Scan for the cell matching the given text and deliver its [X, Y] coordinate at center. 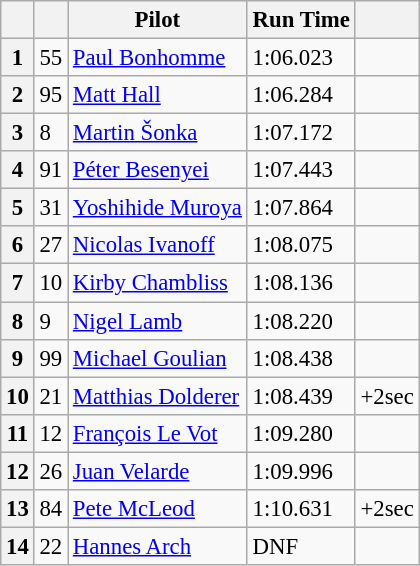
1:06.023 [301, 58]
DNF [301, 546]
Nicolas Ivanoff [158, 245]
27 [50, 245]
1:06.284 [301, 95]
Martin Šonka [158, 133]
Kirby Chambliss [158, 283]
1:07.864 [301, 208]
Nigel Lamb [158, 321]
14 [18, 546]
2 [18, 95]
1:07.443 [301, 170]
1:09.280 [301, 433]
Pilot [158, 20]
7 [18, 283]
26 [50, 471]
Yoshihide Muroya [158, 208]
Juan Velarde [158, 471]
1:08.439 [301, 396]
13 [18, 509]
Hannes Arch [158, 546]
1:10.631 [301, 509]
1:07.172 [301, 133]
1:08.075 [301, 245]
Pete McLeod [158, 509]
Péter Besenyei [158, 170]
5 [18, 208]
1 [18, 58]
31 [50, 208]
1:08.220 [301, 321]
6 [18, 245]
1:08.438 [301, 358]
3 [18, 133]
91 [50, 170]
Michael Goulian [158, 358]
Matthias Dolderer [158, 396]
55 [50, 58]
95 [50, 95]
21 [50, 396]
84 [50, 509]
Run Time [301, 20]
Matt Hall [158, 95]
99 [50, 358]
1:08.136 [301, 283]
4 [18, 170]
11 [18, 433]
22 [50, 546]
Paul Bonhomme [158, 58]
François Le Vot [158, 433]
1:09.996 [301, 471]
